From the cell containing the given text, extract its center point as (X, Y) coordinate. 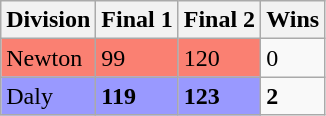
Newton (48, 58)
Final 1 (137, 20)
Division (48, 20)
Wins (293, 20)
Daly (48, 96)
119 (137, 96)
Final 2 (219, 20)
0 (293, 58)
120 (219, 58)
99 (137, 58)
2 (293, 96)
123 (219, 96)
